Return (X, Y) of the center of cell containing provided text 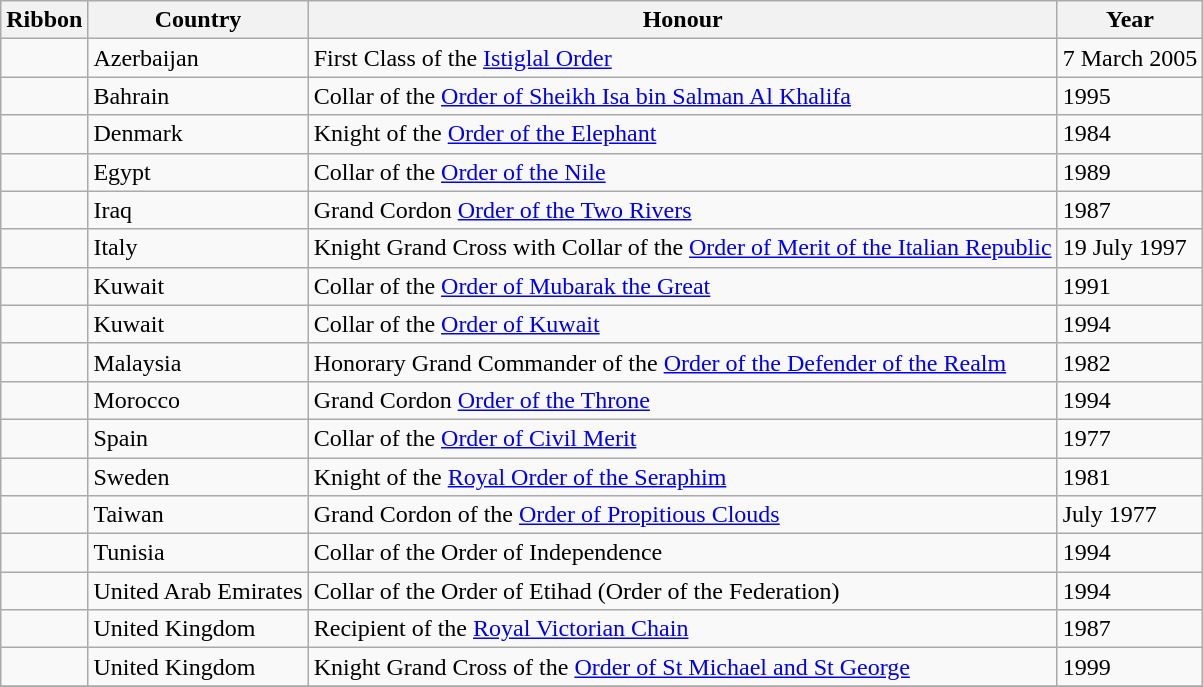
Collar of the Order of the Nile (682, 172)
July 1977 (1130, 515)
Knight Grand Cross of the Order of St Michael and St George (682, 667)
Honour (682, 20)
1989 (1130, 172)
Grand Cordon Order of the Two Rivers (682, 210)
Taiwan (198, 515)
Knight of the Royal Order of the Seraphim (682, 477)
Bahrain (198, 96)
Sweden (198, 477)
Morocco (198, 400)
Knight Grand Cross with Collar of the Order of Merit of the Italian Republic (682, 248)
1999 (1130, 667)
Collar of the Order of Mubarak the Great (682, 286)
Iraq (198, 210)
United Arab Emirates (198, 591)
1977 (1130, 438)
Ribbon (44, 20)
Tunisia (198, 553)
1991 (1130, 286)
Country (198, 20)
Collar of the Order of Sheikh Isa bin Salman Al Khalifa (682, 96)
Year (1130, 20)
First Class of the Istiglal Order (682, 58)
7 March 2005 (1130, 58)
Malaysia (198, 362)
1982 (1130, 362)
19 July 1997 (1130, 248)
Collar of the Order of Independence (682, 553)
Grand Cordon Order of the Throne (682, 400)
Azerbaijan (198, 58)
1995 (1130, 96)
1984 (1130, 134)
Knight of the Order of the Elephant (682, 134)
Collar of the Order of Kuwait (682, 324)
Recipient of the Royal Victorian Chain (682, 629)
Denmark (198, 134)
Egypt (198, 172)
Honorary Grand Commander of the Order of the Defender of the Realm (682, 362)
Grand Cordon of the Order of Propitious Clouds (682, 515)
1981 (1130, 477)
Italy (198, 248)
Spain (198, 438)
Collar of the Order of Etihad (Order of the Federation) (682, 591)
Collar of the Order of Civil Merit (682, 438)
